Locate the cell with the specified text and output its [X, Y] center coordinate. 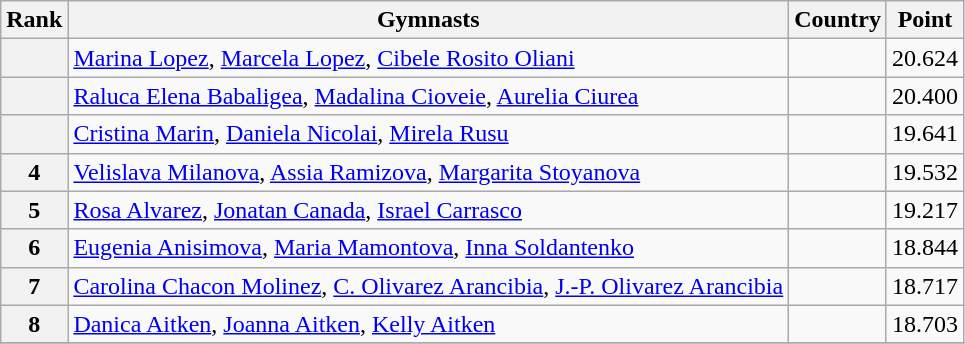
Rank [34, 20]
6 [34, 248]
Gymnasts [428, 20]
Country [838, 20]
19.217 [924, 210]
20.624 [924, 58]
18.717 [924, 286]
Rosa Alvarez, Jonatan Canada, Israel Carrasco [428, 210]
18.703 [924, 324]
20.400 [924, 96]
5 [34, 210]
Danica Aitken, Joanna Aitken, Kelly Aitken [428, 324]
19.641 [924, 134]
4 [34, 172]
19.532 [924, 172]
Marina Lopez, Marcela Lopez, Cibele Rosito Oliani [428, 58]
Carolina Chacon Molinez, C. Olivarez Arancibia, J.-P. Olivarez Arancibia [428, 286]
Velislava Milanova, Assia Ramizova, Margarita Stoyanova [428, 172]
Cristina Marin, Daniela Nicolai, Mirela Rusu [428, 134]
Point [924, 20]
8 [34, 324]
18.844 [924, 248]
Eugenia Anisimova, Maria Mamontova, Inna Soldantenko [428, 248]
Raluca Elena Babaligea, Madalina Cioveie, Aurelia Ciurea [428, 96]
7 [34, 286]
